Provide the (X, Y) coordinate of the cell's center where the given text is located.  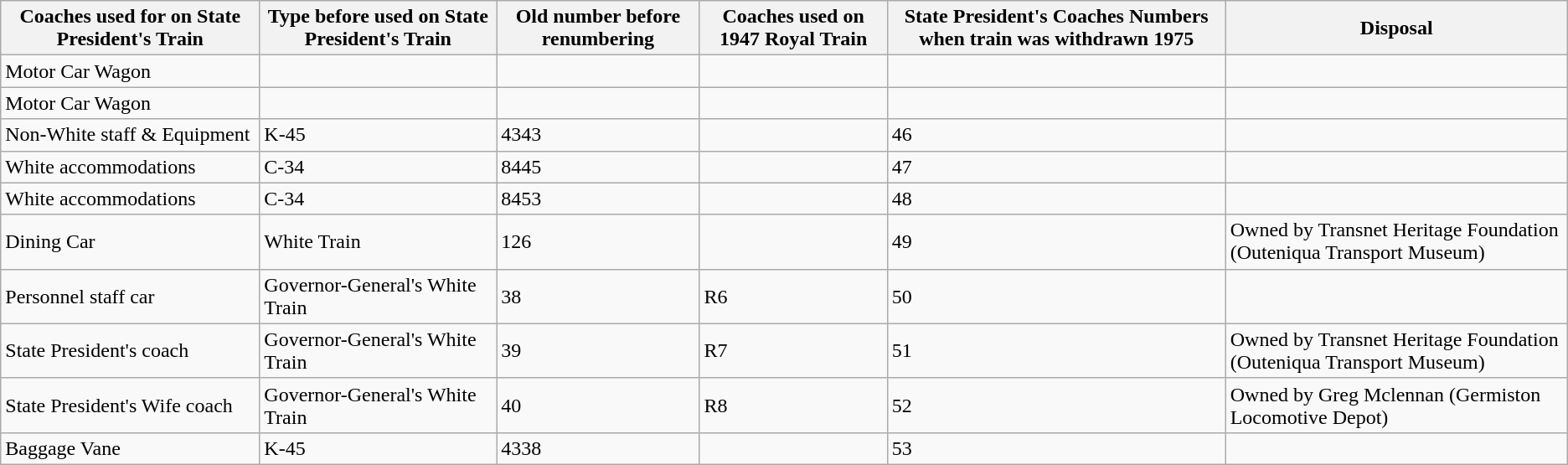
49 (1056, 241)
R7 (793, 350)
Coaches used for on State President's Train (131, 28)
White Train (379, 241)
50 (1056, 297)
Type before used on State President's Train (379, 28)
51 (1056, 350)
State President's Coaches Numbers when train was withdrawn 1975 (1056, 28)
126 (598, 241)
53 (1056, 448)
8445 (598, 167)
R8 (793, 406)
Old number before renumbering (598, 28)
38 (598, 297)
Dining Car (131, 241)
Non-White staff & Equipment (131, 135)
4343 (598, 135)
Owned by Greg Mclennan (Germiston Locomotive Depot) (1396, 406)
State President's coach (131, 350)
R6 (793, 297)
39 (598, 350)
46 (1056, 135)
40 (598, 406)
8453 (598, 199)
Personnel staff car (131, 297)
Coaches used on 1947 Royal Train (793, 28)
52 (1056, 406)
Baggage Vane (131, 448)
Disposal (1396, 28)
State President's Wife coach (131, 406)
4338 (598, 448)
48 (1056, 199)
47 (1056, 167)
